Return the [X, Y] coordinate for the center point of the cell that contains the specified text.  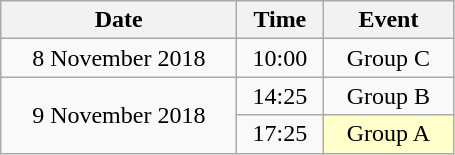
Group C [388, 58]
Event [388, 20]
8 November 2018 [119, 58]
Date [119, 20]
Group B [388, 96]
10:00 [280, 58]
14:25 [280, 96]
17:25 [280, 134]
9 November 2018 [119, 115]
Time [280, 20]
Group A [388, 134]
